Return the [X, Y] coordinate for the center point of the cell that contains the specified text.  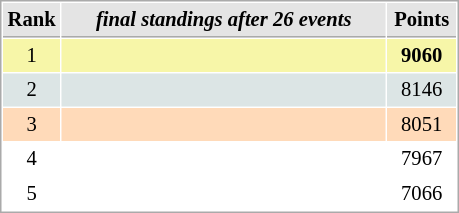
3 [32, 124]
7967 [422, 158]
2 [32, 90]
5 [32, 194]
4 [32, 158]
1 [32, 56]
Rank [32, 20]
9060 [422, 56]
Points [422, 20]
final standings after 26 events [224, 20]
8051 [422, 124]
8146 [422, 90]
7066 [422, 194]
